Output the [X, Y] coordinate of the center of the cell containing the given text.  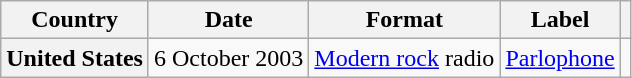
Modern rock radio [404, 58]
Format [404, 20]
6 October 2003 [228, 58]
Country [75, 20]
United States [75, 58]
Parlophone [560, 58]
Label [560, 20]
Date [228, 20]
